Scan for the cell matching the given text and deliver its [x, y] coordinate at center. 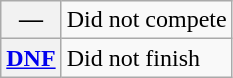
Did not compete [146, 20]
— [31, 20]
Did not finish [146, 58]
DNF [31, 58]
